Detect which cell encompasses the target text, then output its [x, y] center coordinate. 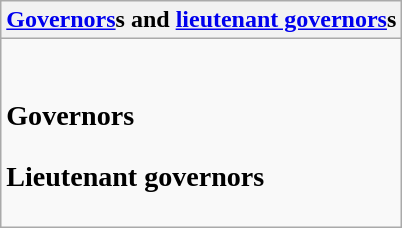
GovernorsLieutenant governors [202, 133]
Governorss and lieutenant governorss [202, 20]
